Detect which cell encompasses the target text, then output its [X, Y] center coordinate. 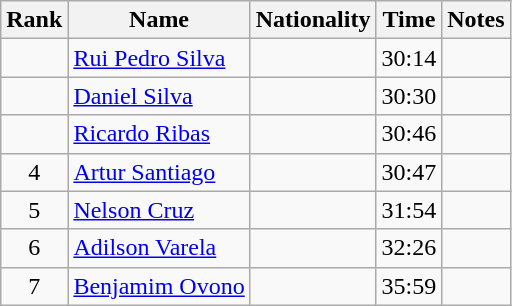
30:30 [409, 96]
4 [34, 172]
Daniel Silva [159, 96]
32:26 [409, 248]
5 [34, 210]
35:59 [409, 286]
Benjamim Ovono [159, 286]
Rank [34, 20]
7 [34, 286]
Rui Pedro Silva [159, 58]
Adilson Varela [159, 248]
Time [409, 20]
30:46 [409, 134]
Name [159, 20]
Nationality [313, 20]
31:54 [409, 210]
Artur Santiago [159, 172]
Ricardo Ribas [159, 134]
6 [34, 248]
Notes [476, 20]
30:14 [409, 58]
30:47 [409, 172]
Nelson Cruz [159, 210]
